Output the (X, Y) coordinate of the center of the cell containing the given text.  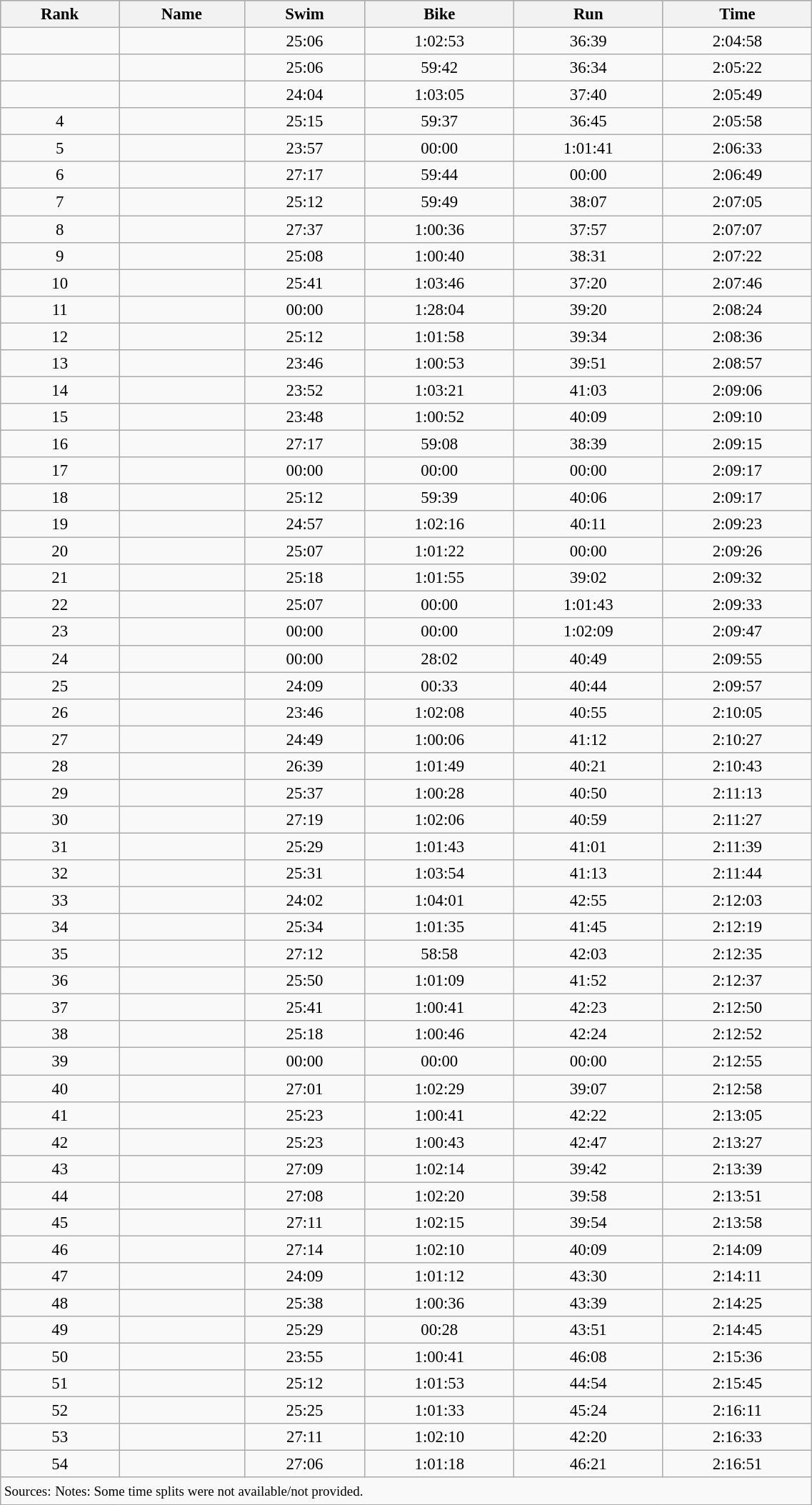
24:04 (304, 95)
00:33 (439, 686)
1:00:28 (439, 793)
48 (60, 1303)
36 (60, 981)
9 (60, 256)
1:28:04 (439, 309)
43:39 (588, 1303)
13 (60, 364)
44 (60, 1196)
2:09:10 (737, 417)
26:39 (304, 766)
1:02:53 (439, 41)
6 (60, 175)
2:12:55 (737, 1061)
16 (60, 444)
1:02:29 (439, 1089)
27:06 (304, 1464)
42:20 (588, 1437)
47 (60, 1276)
35 (60, 954)
28 (60, 766)
2:12:52 (737, 1035)
2:11:13 (737, 793)
43:30 (588, 1276)
24:57 (304, 524)
1:01:09 (439, 981)
39 (60, 1061)
2:08:36 (737, 336)
11 (60, 309)
39:54 (588, 1223)
43 (60, 1169)
39:07 (588, 1089)
1:01:49 (439, 766)
53 (60, 1437)
2:13:39 (737, 1169)
2:10:05 (737, 712)
1:01:55 (439, 578)
2:11:44 (737, 874)
2:08:24 (737, 309)
40:55 (588, 712)
26 (60, 712)
1:00:43 (439, 1142)
25:34 (304, 927)
40:49 (588, 659)
7 (60, 202)
00:28 (439, 1330)
41:45 (588, 927)
23:52 (304, 390)
42:23 (588, 1008)
1:00:06 (439, 739)
24 (60, 659)
1:03:21 (439, 390)
20 (60, 551)
1:04:01 (439, 901)
59:42 (439, 68)
Rank (60, 14)
40:21 (588, 766)
Swim (304, 14)
4 (60, 121)
27:14 (304, 1249)
1:03:05 (439, 95)
2:10:27 (737, 739)
1:02:06 (439, 820)
24:02 (304, 901)
1:02:14 (439, 1169)
1:00:52 (439, 417)
2:14:25 (737, 1303)
51 (60, 1384)
23:57 (304, 149)
28:02 (439, 659)
17 (60, 471)
41 (60, 1115)
2:16:11 (737, 1411)
41:12 (588, 739)
2:13:58 (737, 1223)
2:09:57 (737, 686)
24:49 (304, 739)
2:09:55 (737, 659)
2:05:22 (737, 68)
12 (60, 336)
1:00:40 (439, 256)
2:10:43 (737, 766)
2:12:03 (737, 901)
27:08 (304, 1196)
36:34 (588, 68)
27:19 (304, 820)
54 (60, 1464)
2:09:26 (737, 551)
58:58 (439, 954)
23:48 (304, 417)
1:01:53 (439, 1384)
33 (60, 901)
25:38 (304, 1303)
18 (60, 498)
1:01:41 (588, 149)
2:07:07 (737, 229)
2:09:47 (737, 632)
25 (60, 686)
40:06 (588, 498)
36:39 (588, 41)
25:37 (304, 793)
42:24 (588, 1035)
37:57 (588, 229)
31 (60, 846)
45:24 (588, 1411)
2:11:27 (737, 820)
2:16:51 (737, 1464)
27:12 (304, 954)
41:01 (588, 846)
27:01 (304, 1089)
1:01:12 (439, 1276)
37:20 (588, 283)
2:04:58 (737, 41)
2:12:50 (737, 1008)
25:31 (304, 874)
42:47 (588, 1142)
2:07:46 (737, 283)
1:01:33 (439, 1411)
Name (182, 14)
2:09:33 (737, 605)
34 (60, 927)
22 (60, 605)
30 (60, 820)
39:34 (588, 336)
Sources: Notes: Some time splits were not available/not provided. (406, 1491)
1:02:08 (439, 712)
25:50 (304, 981)
Run (588, 14)
39:42 (588, 1169)
2:09:15 (737, 444)
27:37 (304, 229)
19 (60, 524)
2:09:06 (737, 390)
44:54 (588, 1384)
2:13:05 (737, 1115)
2:13:27 (737, 1142)
1:01:58 (439, 336)
39:51 (588, 364)
2:05:49 (737, 95)
2:06:49 (737, 175)
43:51 (588, 1330)
27 (60, 739)
46:08 (588, 1357)
38:07 (588, 202)
2:13:51 (737, 1196)
2:11:39 (737, 846)
2:16:33 (737, 1437)
38:39 (588, 444)
40:11 (588, 524)
Time (737, 14)
2:09:23 (737, 524)
2:14:09 (737, 1249)
40 (60, 1089)
37:40 (588, 95)
59:37 (439, 121)
39:20 (588, 309)
52 (60, 1411)
45 (60, 1223)
10 (60, 283)
2:05:58 (737, 121)
15 (60, 417)
36:45 (588, 121)
2:14:45 (737, 1330)
2:07:22 (737, 256)
2:12:35 (737, 954)
1:01:18 (439, 1464)
1:03:54 (439, 874)
25:15 (304, 121)
42:55 (588, 901)
42 (60, 1142)
42:22 (588, 1115)
40:59 (588, 820)
1:02:16 (439, 524)
59:44 (439, 175)
46:21 (588, 1464)
2:12:19 (737, 927)
41:03 (588, 390)
2:09:32 (737, 578)
1:02:15 (439, 1223)
59:39 (439, 498)
38:31 (588, 256)
2:07:05 (737, 202)
25:25 (304, 1411)
37 (60, 1008)
39:58 (588, 1196)
14 (60, 390)
40:50 (588, 793)
59:08 (439, 444)
27:09 (304, 1169)
1:00:46 (439, 1035)
50 (60, 1357)
1:02:09 (588, 632)
25:08 (304, 256)
2:14:11 (737, 1276)
2:15:45 (737, 1384)
1:01:35 (439, 927)
Bike (439, 14)
32 (60, 874)
46 (60, 1249)
49 (60, 1330)
41:52 (588, 981)
23 (60, 632)
2:12:37 (737, 981)
21 (60, 578)
5 (60, 149)
2:08:57 (737, 364)
59:49 (439, 202)
1:03:46 (439, 283)
1:00:53 (439, 364)
2:15:36 (737, 1357)
29 (60, 793)
1:01:22 (439, 551)
41:13 (588, 874)
40:44 (588, 686)
39:02 (588, 578)
2:12:58 (737, 1089)
23:55 (304, 1357)
38 (60, 1035)
2:06:33 (737, 149)
8 (60, 229)
42:03 (588, 954)
1:02:20 (439, 1196)
